Find where the given text appears and provide that cell's center as [X, Y] coordinate. 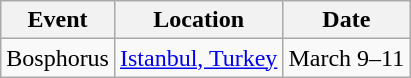
Istanbul, Turkey [198, 58]
Event [58, 20]
Bosphorus [58, 58]
Location [198, 20]
March 9–11 [346, 58]
Date [346, 20]
